Extract the [X, Y] coordinate from the center of the cell holding the provided text.  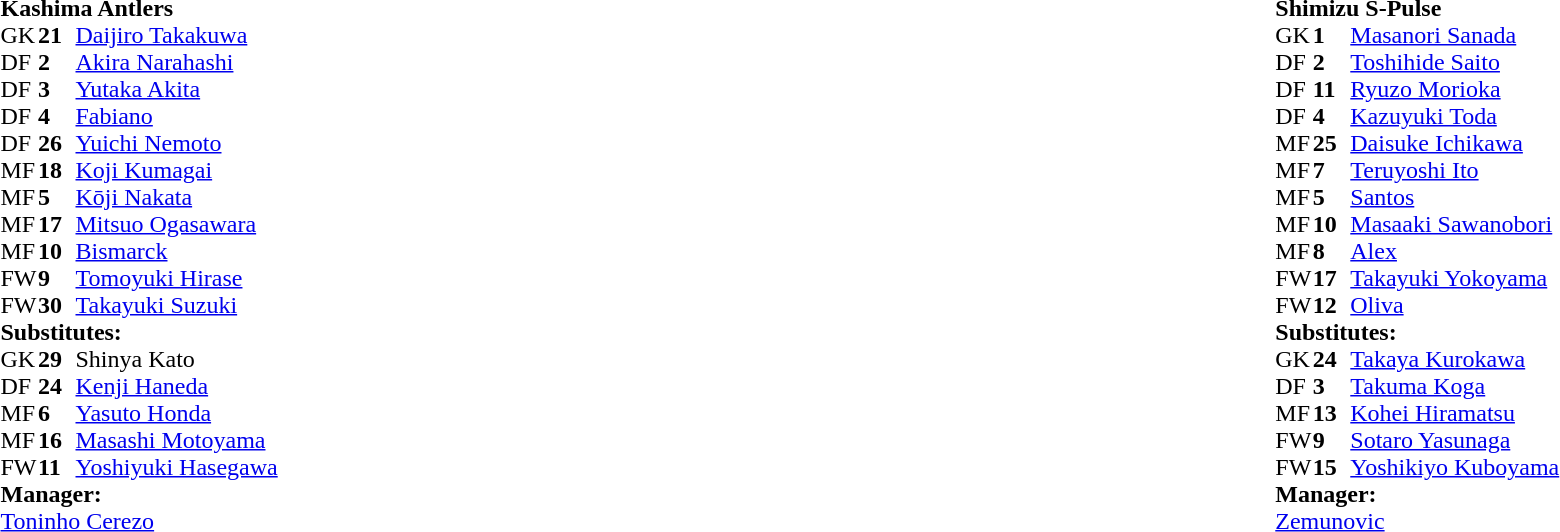
Masanori Sanada [1454, 36]
Yutaka Akita [177, 90]
Kazuyuki Toda [1454, 116]
1 [1332, 36]
12 [1332, 306]
30 [57, 306]
Takayuki Suzuki [177, 306]
Kenji Haneda [177, 386]
Oliva [1454, 306]
Sotaro Yasunaga [1454, 440]
Kōji Nakata [177, 198]
16 [57, 440]
Yuichi Nemoto [177, 144]
Toshihide Saito [1454, 62]
Teruyoshi Ito [1454, 170]
Bismarck [177, 252]
Akira Narahashi [177, 62]
7 [1332, 170]
29 [57, 360]
8 [1332, 252]
15 [1332, 468]
Kohei Hiramatsu [1454, 414]
13 [1332, 414]
6 [57, 414]
Alex [1454, 252]
26 [57, 144]
Takuma Koga [1454, 386]
Shinya Kato [177, 360]
Masaaki Sawanobori [1454, 224]
Fabiano [177, 116]
25 [1332, 144]
Yoshikiyo Kuboyama [1454, 468]
Takayuki Yokoyama [1454, 278]
Yasuto Honda [177, 414]
Mitsuo Ogasawara [177, 224]
Tomoyuki Hirase [177, 278]
18 [57, 170]
Yoshiyuki Hasegawa [177, 468]
Masashi Motoyama [177, 440]
Ryuzo Morioka [1454, 90]
Daijiro Takakuwa [177, 36]
21 [57, 36]
Takaya Kurokawa [1454, 360]
Daisuke Ichikawa [1454, 144]
Santos [1454, 198]
Koji Kumagai [177, 170]
